Return (X, Y) of the center of cell containing provided text 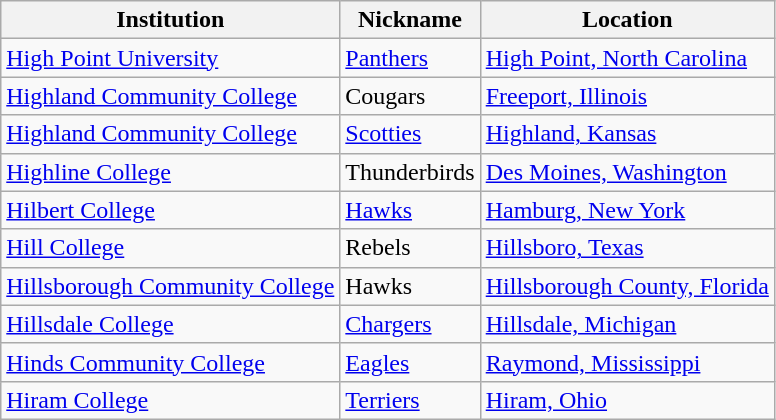
Hiram, Ohio (627, 400)
Chargers (410, 324)
Location (627, 20)
Hillsborough County, Florida (627, 286)
Hiram College (170, 400)
Institution (170, 20)
High Point, North Carolina (627, 58)
Hilbert College (170, 210)
Hillsdale College (170, 324)
Freeport, Illinois (627, 96)
Panthers (410, 58)
Hill College (170, 248)
Nickname (410, 20)
Hinds Community College (170, 362)
Cougars (410, 96)
Thunderbirds (410, 172)
High Point University (170, 58)
Hillsborough Community College (170, 286)
Hillsboro, Texas (627, 248)
Scotties (410, 134)
Highland, Kansas (627, 134)
Terriers (410, 400)
Rebels (410, 248)
Hillsdale, Michigan (627, 324)
Highline College (170, 172)
Eagles (410, 362)
Hamburg, New York (627, 210)
Raymond, Mississippi (627, 362)
Des Moines, Washington (627, 172)
